For the text-containing cell, return its midpoint in [x, y] coordinate format. 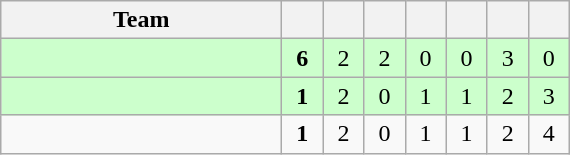
Team [142, 20]
4 [548, 134]
6 [302, 58]
